Pinpoint the cell where the given text exists, returning its [x, y] midpoint coordinate. 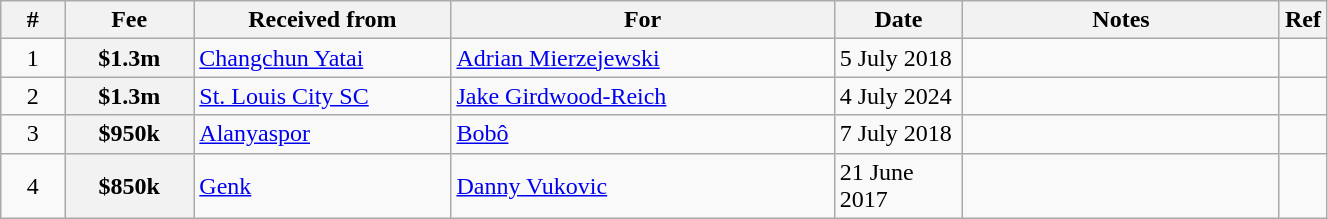
Notes [1122, 20]
5 July 2018 [898, 58]
# [33, 20]
Jake Girdwood-Reich [642, 96]
Bobô [642, 134]
4 [33, 186]
Danny Vukovic [642, 186]
Changchun Yatai [322, 58]
Genk [322, 186]
Adrian Mierzejewski [642, 58]
$950k [130, 134]
$850k [130, 186]
Received from [322, 20]
Ref [1302, 20]
2 [33, 96]
Date [898, 20]
7 July 2018 [898, 134]
21 June 2017 [898, 186]
4 July 2024 [898, 96]
St. Louis City SC [322, 96]
Alanyaspor [322, 134]
1 [33, 58]
3 [33, 134]
Fee [130, 20]
For [642, 20]
